Return the (x, y) coordinate for the center point of the cell that contains the specified text.  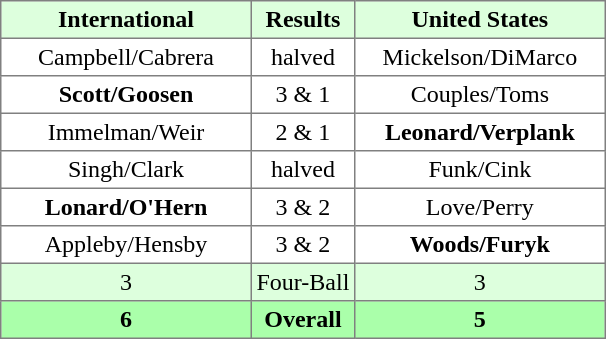
Appleby/Hensby (126, 245)
Four-Ball (302, 282)
Love/Perry (480, 207)
United States (480, 20)
Campbell/Cabrera (126, 57)
Overall (302, 320)
Immelman/Weir (126, 132)
Singh/Clark (126, 170)
5 (480, 320)
Scott/Goosen (126, 95)
Leonard/Verplank (480, 132)
Lonard/O'Hern (126, 207)
3 & 1 (302, 95)
Couples/Toms (480, 95)
Mickelson/DiMarco (480, 57)
6 (126, 320)
Funk/Cink (480, 170)
2 & 1 (302, 132)
Woods/Furyk (480, 245)
Results (302, 20)
International (126, 20)
